Provide the (X, Y) coordinate of the cell's center where the given text is located.  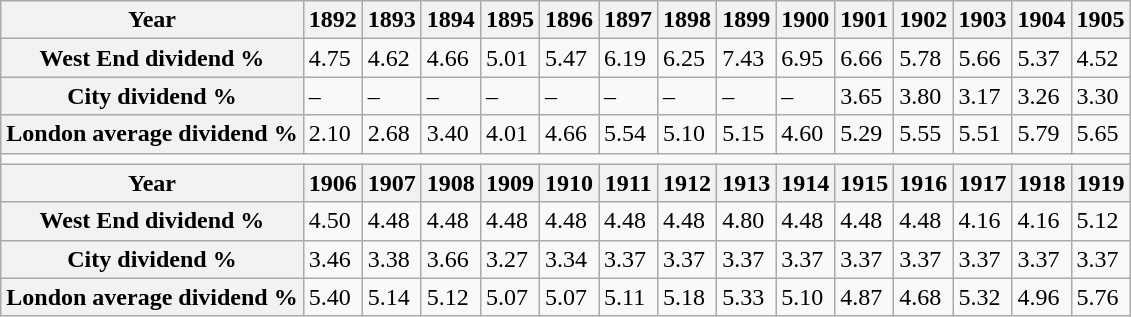
1906 (332, 183)
5.51 (982, 134)
3.46 (332, 259)
4.68 (924, 297)
3.26 (1042, 96)
1905 (1100, 20)
4.96 (1042, 297)
1903 (982, 20)
4.01 (510, 134)
1908 (450, 183)
5.76 (1100, 297)
5.37 (1042, 58)
5.18 (688, 297)
1910 (568, 183)
1899 (746, 20)
4.75 (332, 58)
3.34 (568, 259)
1909 (510, 183)
4.62 (392, 58)
5.32 (982, 297)
1894 (450, 20)
6.66 (864, 58)
1916 (924, 183)
5.66 (982, 58)
7.43 (746, 58)
1915 (864, 183)
3.66 (450, 259)
4.80 (746, 221)
3.30 (1100, 96)
5.79 (1042, 134)
1898 (688, 20)
3.40 (450, 134)
5.78 (924, 58)
4.60 (806, 134)
1895 (510, 20)
4.50 (332, 221)
5.54 (628, 134)
1896 (568, 20)
5.11 (628, 297)
1897 (628, 20)
1917 (982, 183)
1892 (332, 20)
6.19 (628, 58)
5.01 (510, 58)
1914 (806, 183)
5.65 (1100, 134)
5.15 (746, 134)
5.40 (332, 297)
5.14 (392, 297)
1900 (806, 20)
3.17 (982, 96)
1912 (688, 183)
1907 (392, 183)
1919 (1100, 183)
1902 (924, 20)
4.52 (1100, 58)
3.27 (510, 259)
1913 (746, 183)
1893 (392, 20)
4.87 (864, 297)
6.25 (688, 58)
5.47 (568, 58)
5.33 (746, 297)
3.65 (864, 96)
2.68 (392, 134)
1904 (1042, 20)
1901 (864, 20)
3.80 (924, 96)
5.55 (924, 134)
5.29 (864, 134)
3.38 (392, 259)
1911 (628, 183)
2.10 (332, 134)
1918 (1042, 183)
6.95 (806, 58)
